Return [x, y] of the center of cell containing provided text 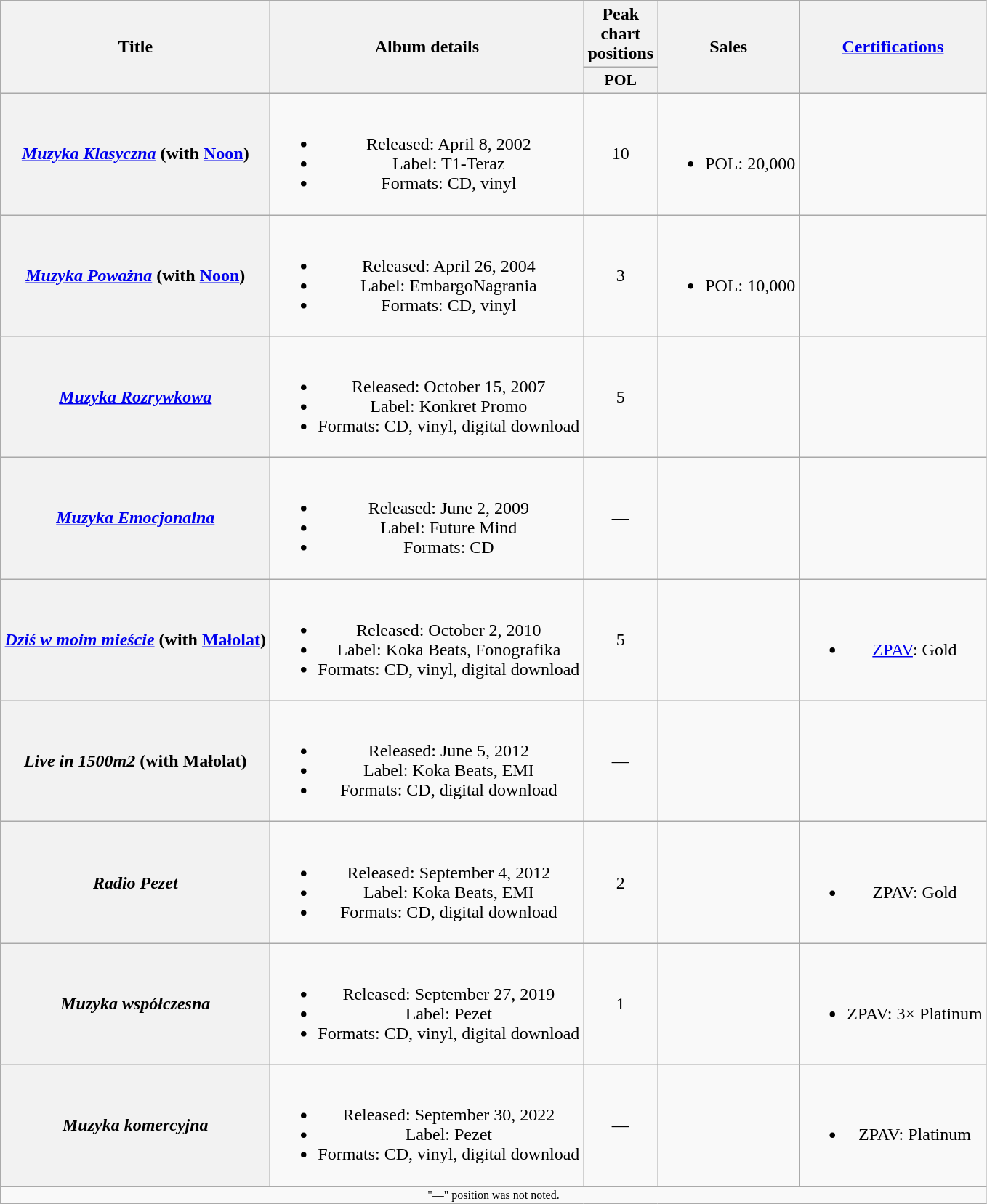
Released: June 2, 2009Label: Future MindFormats: CD [427, 519]
Released: April 8, 2002Label: T1-TerazFormats: CD, vinyl [427, 154]
Released: June 5, 2012Label: Koka Beats, EMIFormats: CD, digital download [427, 761]
POL: 20,000 [728, 154]
Live in 1500m2 (with Małolat) [135, 761]
ZPAV: 3× Platinum [893, 1004]
Sales [728, 47]
Released: April 26, 2004Label: EmbargoNagraniaFormats: CD, vinyl [427, 276]
Released: September 30, 2022Label: PezetFormats: CD, vinyl, digital download [427, 1125]
Peak chart positions [621, 34]
Muzyka Poważna (with Noon) [135, 276]
Released: September 27, 2019Label: PezetFormats: CD, vinyl, digital download [427, 1004]
10 [621, 154]
Muzyka Emocjonalna [135, 519]
Muzyka Rozrywkowa [135, 397]
Muzyka komercyjna [135, 1125]
ZPAV: Platinum [893, 1125]
Released: October 2, 2010Label: Koka Beats, FonografikaFormats: CD, vinyl, digital download [427, 639]
Muzyka Klasyczna (with Noon) [135, 154]
Dziś w moim mieście (with Małolat) [135, 639]
"—" position was not noted. [493, 1195]
2 [621, 882]
POL: 10,000 [728, 276]
Released: October 15, 2007Label: Konkret PromoFormats: CD, vinyl, digital download [427, 397]
3 [621, 276]
Album details [427, 47]
Released: September 4, 2012Label: Koka Beats, EMIFormats: CD, digital download [427, 882]
Certifications [893, 47]
Muzyka współczesna [135, 1004]
Radio Pezet [135, 882]
1 [621, 1004]
POL [621, 81]
Title [135, 47]
